Identify which cell holds the provided text, then report its (x, y) central coordinate. 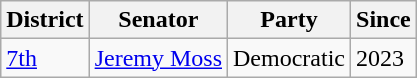
Democratic (290, 58)
7th (45, 58)
Senator (158, 20)
2023 (384, 58)
Party (290, 20)
Since (384, 20)
Jeremy Moss (158, 58)
District (45, 20)
